Pinpoint the cell where the given text exists, returning its [x, y] midpoint coordinate. 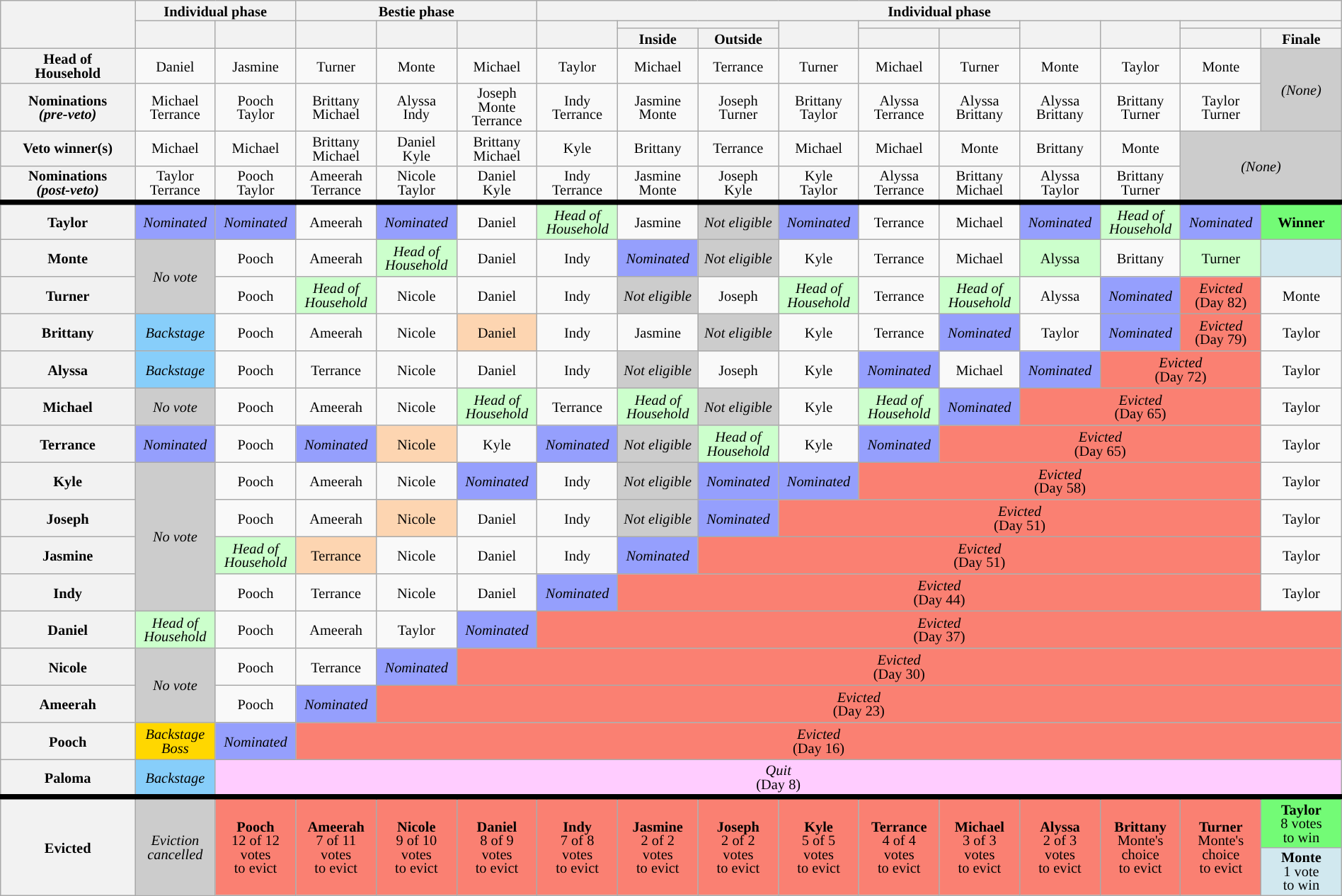
Jasmine2 of 2votesto evict [658, 845]
Brittany Monte'schoiceto evict [1140, 845]
Evictioncancelled [176, 845]
Daniel8 of 9votesto evict [497, 845]
Alyssa 2 of 3votesto evict [1060, 845]
Nominations(post-veto) [68, 184]
Evicted(Day 72) [1181, 369]
AlyssaTaylor [1060, 184]
Nominations(pre-veto) [68, 107]
Paloma [68, 778]
Terrance 4 of 4votesto evict [899, 845]
AmeerahTerrance [336, 184]
Nicole9 of 10votesto evict [416, 845]
TaylorTerrance [176, 184]
Indy7 of 8votesto evict [578, 845]
Pooch12 of 12votesto evict [256, 845]
KyleTaylor [819, 184]
Inside [658, 38]
Evicted(Day 79) [1221, 332]
Michael 3 of 3votesto evict [980, 845]
Monte 1 voteto win [1302, 871]
TaylorTurner [1221, 107]
Evicted(Day 16) [818, 740]
Joseph2 of 2votesto evict [738, 845]
Bestie phase [416, 10]
Outside [738, 38]
Ameerah7 of 11votesto evict [336, 845]
NicoleTaylor [416, 184]
Evicted(Day 82) [1221, 294]
Evicted(Day 58) [1060, 481]
Evicted(Day 23) [859, 703]
Turner Monte'schoiceto evict [1221, 845]
Kyle5 of 5votesto evict [819, 845]
Quit(Day 8) [779, 778]
AlyssaIndy [416, 107]
BrittanyTaylor [819, 107]
JosephKyle [738, 184]
Evicted(Day 44) [939, 592]
Taylor 8 votesto win [1302, 821]
Finale [1302, 38]
MichaelTerrance [176, 107]
BackstageBoss [176, 740]
JosephTurner [738, 107]
Veto winner(s) [68, 149]
Evicted(Day 37) [939, 629]
Evicted [68, 845]
JosephMonteTerrance [497, 107]
Winner [1302, 220]
Evicted(Day 30) [899, 666]
